Determine the (X, Y) coordinate at the center of the cell enclosing the given text.  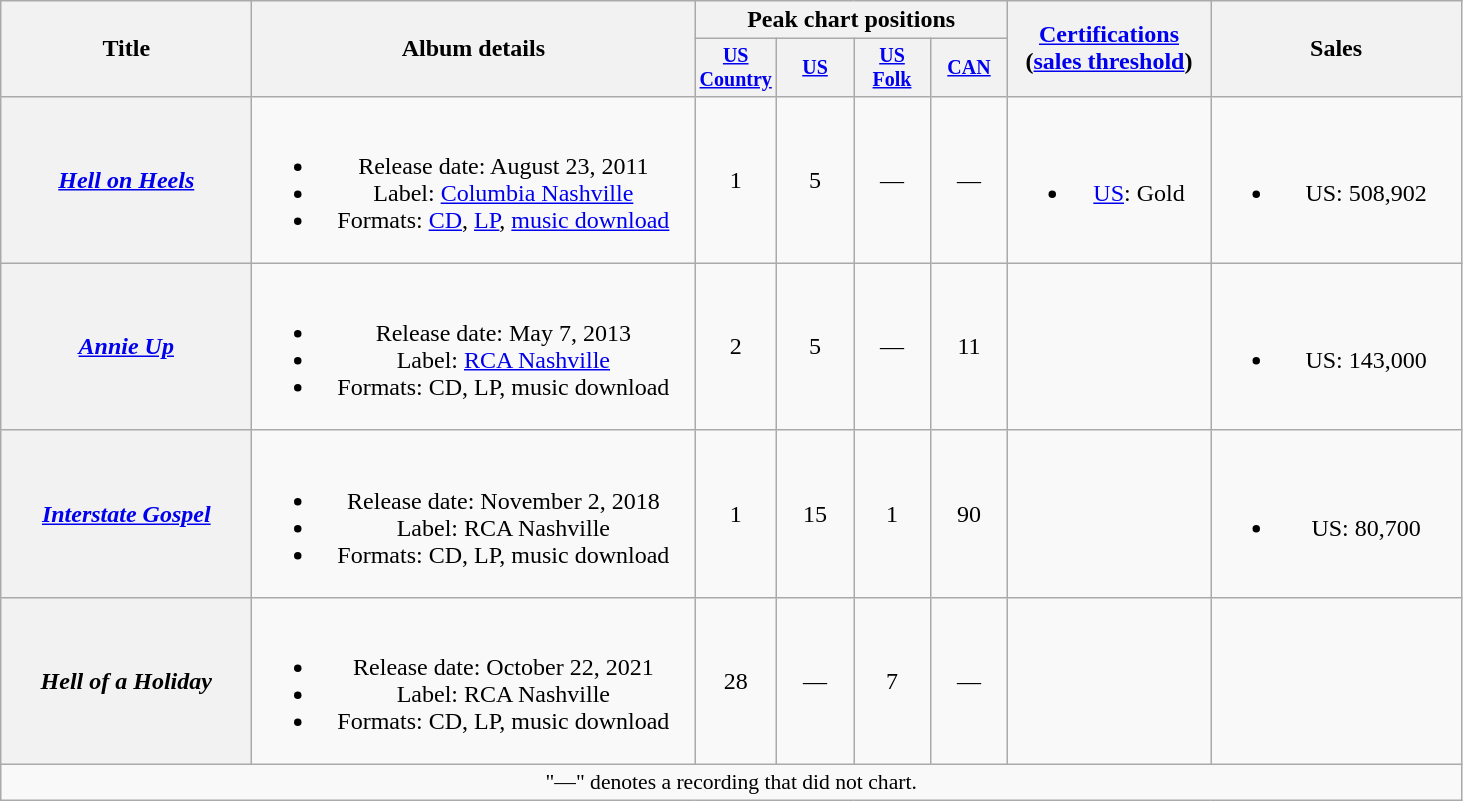
US (816, 68)
US: 508,902 (1336, 180)
7 (892, 680)
Interstate Gospel (126, 514)
Album details (474, 49)
US: 80,700 (1336, 514)
Hell of a Holiday (126, 680)
Title (126, 49)
28 (736, 680)
US Country (736, 68)
Annie Up (126, 346)
Release date: May 7, 2013Label: RCA NashvilleFormats: CD, LP, music download (474, 346)
Hell on Heels (126, 180)
Peak chart positions (852, 20)
Release date: October 22, 2021Label: RCA NashvilleFormats: CD, LP, music download (474, 680)
11 (968, 346)
US: Gold (1108, 180)
Certifications(sales threshold) (1108, 49)
"—" denotes a recording that did not chart. (732, 783)
2 (736, 346)
Release date: November 2, 2018Label: RCA NashvilleFormats: CD, LP, music download (474, 514)
USFolk (892, 68)
Release date: August 23, 2011Label: Columbia NashvilleFormats: CD, LP, music download (474, 180)
90 (968, 514)
CAN (968, 68)
Sales (1336, 49)
US: 143,000 (1336, 346)
15 (816, 514)
